Detect which cell encompasses the target text, then output its [x, y] center coordinate. 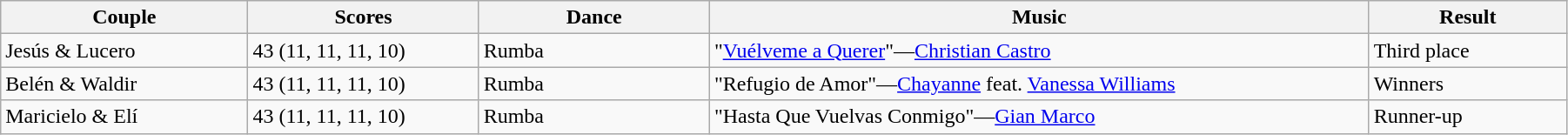
Belén & Waldir [124, 84]
Music [1039, 17]
Third place [1467, 51]
"Refugio de Amor"—Chayanne feat. Vanessa Williams [1039, 84]
Jesús & Lucero [124, 51]
Couple [124, 17]
Winners [1467, 84]
Result [1467, 17]
"Hasta Que Vuelvas Conmigo"—Gian Marco [1039, 117]
Scores [364, 17]
"Vuélveme a Querer"—Christian Castro [1039, 51]
Runner-up [1467, 117]
Dance [593, 17]
Maricielo & Elí [124, 117]
